Search for the cell housing the specified text and yield its [X, Y] center coordinate. 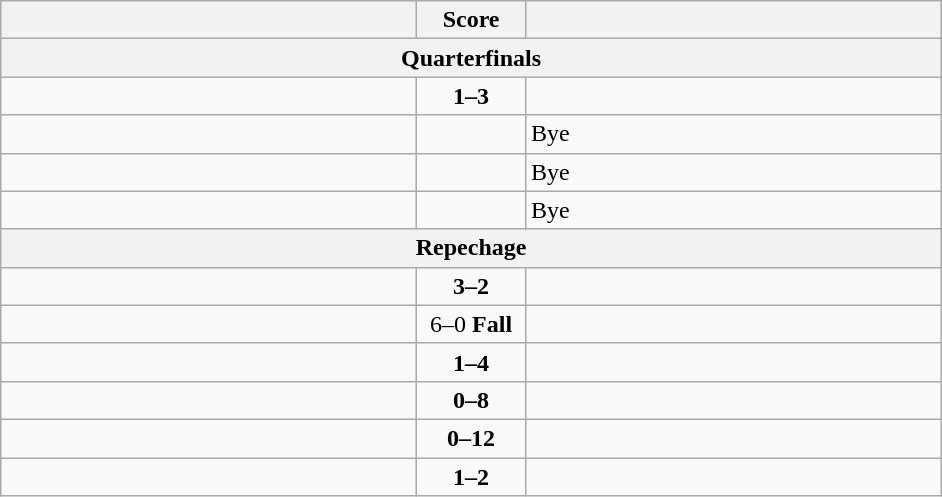
6–0 Fall [472, 324]
0–12 [472, 438]
0–8 [472, 400]
1–4 [472, 362]
1–2 [472, 477]
1–3 [472, 96]
Quarterfinals [472, 58]
Repechage [472, 248]
3–2 [472, 286]
Score [472, 20]
